For the text-containing cell, return its midpoint in (X, Y) coordinate format. 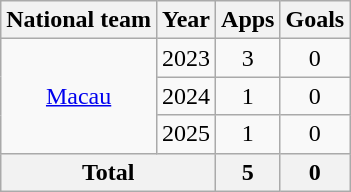
Year (186, 20)
2025 (186, 134)
Goals (315, 20)
Macau (79, 96)
2024 (186, 96)
Total (108, 172)
2023 (186, 58)
Apps (248, 20)
National team (79, 20)
5 (248, 172)
3 (248, 58)
